From the cell containing the given text, extract its center point as [x, y] coordinate. 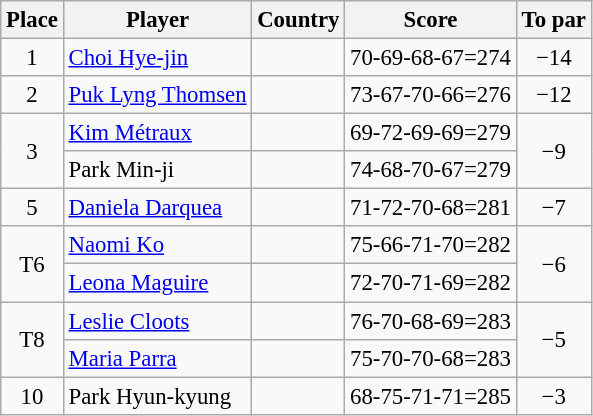
1 [32, 58]
−3 [554, 396]
2 [32, 95]
Player [158, 20]
10 [32, 396]
75-70-70-68=283 [431, 358]
76-70-68-69=283 [431, 321]
To par [554, 20]
5 [32, 208]
75-66-71-70=282 [431, 245]
T6 [32, 264]
Leslie Cloots [158, 321]
70-69-68-67=274 [431, 58]
−12 [554, 95]
Leona Maguire [158, 283]
Daniela Darquea [158, 208]
−9 [554, 152]
Park Hyun-kyung [158, 396]
Choi Hye-jin [158, 58]
Place [32, 20]
71-72-70-68=281 [431, 208]
Score [431, 20]
72-70-71-69=282 [431, 283]
Naomi Ko [158, 245]
68-75-71-71=285 [431, 396]
T8 [32, 340]
69-72-69-69=279 [431, 133]
3 [32, 152]
Puk Lyng Thomsen [158, 95]
73-67-70-66=276 [431, 95]
74-68-70-67=279 [431, 170]
−14 [554, 58]
−6 [554, 264]
Kim Métraux [158, 133]
Park Min-ji [158, 170]
Maria Parra [158, 358]
−5 [554, 340]
−7 [554, 208]
Country [298, 20]
